Locate the cell with the specified text and output its [X, Y] center coordinate. 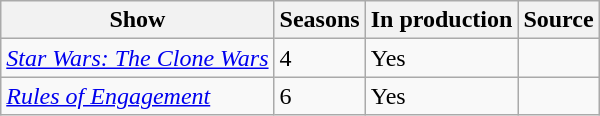
Source [558, 20]
In production [442, 20]
4 [320, 58]
Seasons [320, 20]
6 [320, 96]
Star Wars: The Clone Wars [138, 58]
Rules of Engagement [138, 96]
Show [138, 20]
